Output the (X, Y) coordinate of the center of the cell containing the given text.  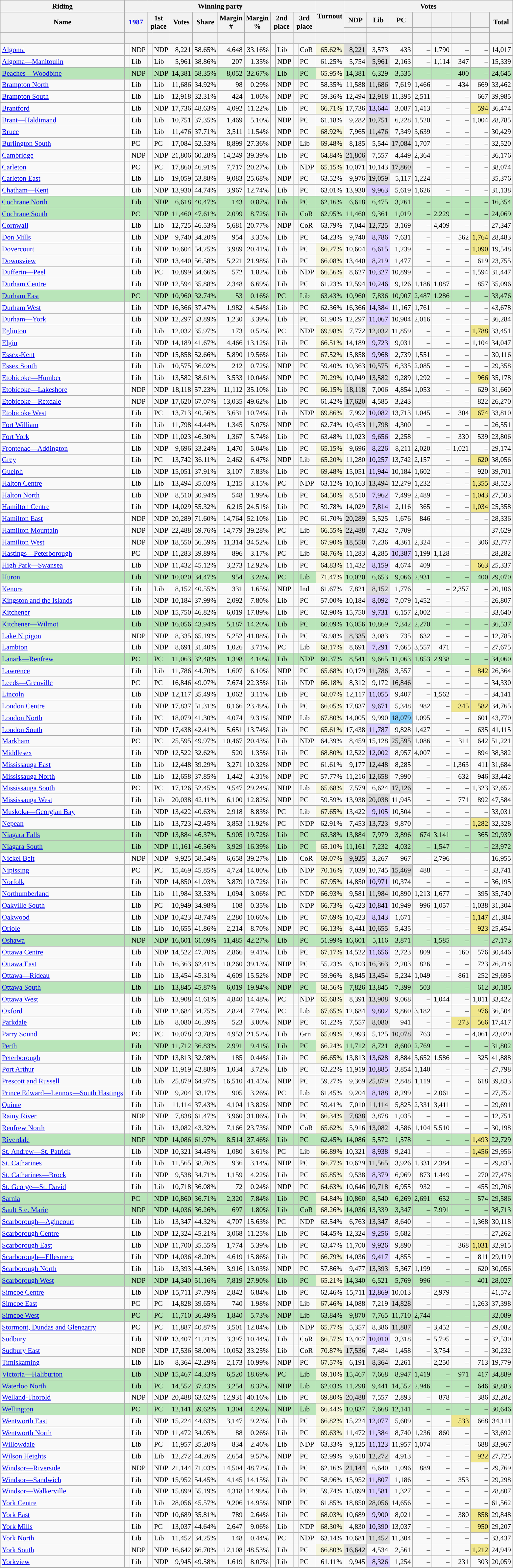
York Mills (62, 1527)
1,045 (422, 413)
3,273 (231, 566)
38,382 (501, 753)
8,786 (378, 238)
411 (480, 765)
66.08% (330, 261)
160 (461, 952)
8.83% (257, 812)
1,239 (401, 249)
1,087 (441, 284)
61.42% (330, 401)
3.61% (257, 1151)
345 (461, 706)
40.87% (205, 1328)
11,304 (401, 1538)
36,504 (501, 1011)
629 (480, 390)
3rdplace (305, 22)
1stplace (159, 22)
946 (480, 776)
1,327 (401, 1491)
Carleton (62, 167)
35.88% (205, 284)
Mississauga East (62, 765)
2,270 (422, 624)
38,523 (501, 484)
10,363 (355, 366)
1,677 (441, 894)
Burlington South (62, 144)
43.78% (205, 1034)
Nickel Belt (62, 859)
41.03% (205, 882)
33,640 (501, 613)
1,442 (231, 776)
61.97% (205, 1140)
21,384 (501, 917)
29,358 (501, 366)
2,739 (401, 355)
8,285 (401, 765)
2,020 (422, 448)
231 (461, 1562)
55.32% (205, 507)
688 (480, 1445)
11,314 (231, 542)
936 (231, 1163)
42.27% (257, 941)
59.40% (330, 366)
10,052 (231, 1351)
65.19% (205, 636)
6,615 (378, 249)
3.26% (257, 1093)
37.47% (205, 308)
148 (231, 1538)
Prescott and Russell (62, 1081)
31,684 (501, 765)
1,578 (401, 1140)
7,631 (401, 238)
858 (480, 1515)
6,100 (231, 800)
St. Catharines—Brock (62, 1175)
Eglinton (62, 331)
Etobicoke—Humber (62, 378)
68.26% (330, 1210)
61.67% (330, 589)
Etobicoke—Lakeshore (62, 390)
36.08% (205, 1187)
56.58% (205, 261)
66.89% (330, 1151)
Brant—Haldimand (62, 120)
8,540 (378, 1199)
46.39% (205, 1023)
7,579 (355, 788)
Wentworth North (62, 1433)
3.11% (257, 695)
Cochrane North (62, 202)
32.48% (205, 659)
347 (461, 62)
1,853 (422, 659)
56.59% (205, 542)
9,441 (378, 1386)
2,866 (231, 952)
7,484 (378, 1351)
10,629 (355, 1163)
667 (480, 97)
28,785 (501, 120)
31.06% (257, 1116)
St. George—St. David (62, 1187)
1,019 (401, 214)
2,691 (422, 1199)
31,802 (501, 1046)
65.77% (330, 1328)
66.27% (330, 249)
York South (62, 1550)
44.63% (205, 1421)
562 (461, 238)
143 (231, 202)
45.31% (205, 976)
58.96% (330, 1480)
59.98% (330, 636)
7.80% (257, 601)
65.95% (330, 73)
34.71% (205, 1175)
66.65% (330, 1058)
10,646 (355, 1187)
32.74% (205, 296)
1,035 (401, 1116)
36,284 (501, 319)
982 (422, 706)
9,547 (231, 788)
46.82% (205, 613)
1,367 (231, 437)
60.37% (330, 659)
30.94% (205, 495)
39.27% (257, 859)
3,533 (231, 378)
1,493 (480, 1140)
434 (461, 85)
34,141 (501, 695)
29,298 (501, 1480)
11,280 (355, 460)
523 (231, 1023)
2,261 (401, 1363)
68.56% (330, 988)
9,105 (378, 812)
61.45% (330, 1093)
41.08% (257, 636)
1,427 (422, 730)
25,358 (501, 507)
68.17% (330, 647)
4,145 (231, 1480)
2,647 (231, 1527)
2,654 (231, 1456)
10,390 (378, 1527)
33.25% (257, 1351)
3.00% (257, 1023)
66.18% (330, 683)
27,503 (501, 495)
44.44% (205, 425)
2,931 (422, 577)
9.06% (257, 1527)
1,764 (480, 238)
4,449 (401, 155)
62.99% (330, 1456)
62.45% (330, 1140)
Northumberland (62, 894)
401 (480, 1280)
5,510 (441, 1128)
46.30% (205, 437)
7,819 (231, 1280)
2,918 (231, 812)
10.66% (257, 917)
58.00% (205, 1351)
46.53% (205, 226)
1,477 (401, 261)
7,432 (378, 530)
Waterloo North (62, 1386)
14,249 (231, 155)
12,869 (378, 1292)
1,602 (422, 472)
29,174 (501, 448)
16,510 (231, 1081)
Oakwood (62, 917)
Cochrane South (62, 214)
68.03% (330, 1515)
12.92% (257, 566)
2,946 (422, 1386)
13.74% (257, 730)
2,163 (401, 62)
7,991 (441, 1210)
43.32% (205, 1128)
19.56% (257, 355)
London South (62, 730)
59.27% (330, 1081)
66.70% (205, 1550)
Simcoe Centre (62, 1292)
1,282 (480, 823)
0.52% (257, 331)
3,452 (441, 1328)
471 (441, 647)
32.31% (205, 97)
48.74% (205, 917)
37.79% (205, 1292)
34.66% (205, 272)
15,339 (501, 62)
32,089 (501, 1316)
11,656 (378, 952)
49.07% (205, 683)
3,639 (422, 132)
27.90% (257, 1280)
37.85% (205, 776)
33.89% (205, 319)
2,723 (401, 952)
16.39% (257, 847)
66.24% (330, 1046)
Peterborough (62, 1058)
26,270 (501, 401)
30,198 (501, 1128)
14,656 (401, 1503)
66.55% (330, 530)
61.61% (330, 765)
920 (480, 472)
York North (62, 1538)
11,167 (401, 308)
41.86% (205, 929)
10,179 (355, 671)
20.41% (257, 249)
25.68% (257, 179)
Ind (307, 589)
Simcoe East (62, 1304)
619 (480, 261)
34.75% (205, 1011)
3,182 (422, 1011)
Durham East (62, 296)
2,002 (422, 613)
7,717 (231, 167)
30,446 (501, 952)
Willowdale (62, 1445)
32,915 (501, 1245)
5,769 (401, 1280)
1,345 (231, 425)
Etobicoke West (62, 413)
8,021 (401, 1515)
10,260 (231, 964)
13,628 (378, 1058)
31,304 (501, 905)
58.65% (205, 50)
Parry Sound (62, 1034)
7,814 (378, 507)
1,520 (422, 120)
32.62% (205, 753)
15.63% (257, 1222)
4,466 (231, 343)
4,104 (231, 1105)
6,640 (378, 1468)
Middlesex (62, 753)
311 (461, 741)
642 (480, 741)
66.93% (330, 894)
1,619 (231, 1562)
40.47% (205, 202)
23,806 (501, 437)
62.74% (330, 425)
8,600 (401, 1046)
409 (422, 566)
Renfrew North (62, 1128)
8.07% (257, 1562)
0.87% (257, 202)
43.94% (205, 624)
71.47% (330, 577)
54.45% (205, 1480)
503 (422, 988)
Nipissing (62, 870)
30,118 (501, 1222)
6,228 (401, 120)
576 (480, 952)
12.82% (257, 800)
Wentworth East (62, 1421)
37.71% (205, 132)
6,191 (355, 1363)
9,665 (378, 659)
44.33% (205, 1374)
8,541 (355, 659)
860 (441, 1433)
Riding (62, 6)
2,796 (441, 859)
7,836 (378, 296)
1,331 (422, 1163)
1,458 (401, 1351)
7,709 (401, 530)
9,802 (378, 1011)
8,166 (231, 706)
53 (231, 296)
3,652 (422, 1058)
488 (422, 870)
63.14% (330, 1538)
11,485 (231, 941)
20.27% (257, 167)
6,955 (401, 1187)
3.17% (257, 554)
Scarborough East (62, 1245)
3,261 (401, 202)
Bruce (62, 132)
8,721 (378, 1046)
9,477 (355, 1269)
594 (480, 109)
7.83% (257, 472)
2,099 (231, 214)
353 (461, 1480)
612 (480, 988)
Prince Edward—Lennox—South Hastings (62, 1093)
54.25% (205, 249)
45.87% (205, 988)
37,398 (501, 1304)
2,824 (231, 1011)
1,128 (441, 554)
861 (461, 976)
67.57% (330, 1363)
5.07% (257, 425)
29,769 (501, 1468)
4,648 (231, 50)
8,441 (355, 929)
3,929 (231, 847)
Essex-Kent (62, 355)
45.12% (205, 566)
663 (480, 566)
8,326 (378, 1562)
8.70% (257, 929)
9,723 (378, 343)
7,453 (355, 823)
49.62% (257, 401)
3,511 (231, 132)
8,219 (378, 261)
6,624 (378, 788)
10,504 (401, 812)
668 (480, 1421)
1,452 (422, 601)
10,467 (231, 741)
9,177 (355, 765)
10,143 (378, 167)
8,740 (401, 1433)
1.80% (257, 1210)
20,106 (501, 589)
44.74% (205, 190)
1,707 (422, 144)
52.53% (205, 144)
40.55% (205, 589)
Margin# (231, 22)
14.00% (257, 870)
41,888 (501, 1058)
1987 (136, 22)
27,478 (501, 1175)
14,764 (231, 519)
66.82% (330, 1421)
33.16% (257, 50)
41.21% (205, 1339)
Parkdale (62, 1023)
32,520 (501, 144)
59.78% (330, 507)
29,939 (501, 835)
635 (480, 730)
922 (480, 1456)
5,754 (355, 62)
873 (422, 1175)
13.12% (257, 343)
13,644 (378, 109)
4,855 (401, 1257)
52.10% (257, 519)
35.81% (205, 1515)
4,840 (231, 999)
10,082 (378, 413)
14,017 (501, 50)
2,116 (401, 507)
3,960 (231, 1116)
28,336 (501, 519)
4,619 (231, 1257)
62.03% (330, 1386)
548 (231, 495)
62.41% (205, 964)
14,005 (355, 718)
44.56% (205, 1269)
24.51% (257, 507)
37.35% (205, 120)
6,653 (378, 577)
3,254 (231, 1386)
61.11% (330, 1562)
35.03% (205, 484)
7,826 (355, 988)
34,111 (501, 1421)
59.59% (330, 800)
36.11% (205, 460)
59.41% (330, 1105)
52.45% (205, 788)
26,551 (501, 425)
Norfolk (62, 882)
Yorkview (62, 1562)
98 (231, 85)
Beaches—Woodbine (62, 73)
27,752 (501, 1093)
905 (231, 1093)
41.45% (257, 1081)
9,068 (401, 999)
23.49% (257, 706)
Margin% (257, 22)
889 (422, 1468)
40.16% (257, 1398)
2,744 (422, 1316)
3.06% (257, 894)
Windsor—Riverside (62, 1468)
1,215 (231, 484)
66.80% (330, 1550)
1,074 (422, 1445)
9,289 (401, 378)
3,271 (231, 765)
63.52% (330, 179)
33,451 (501, 331)
1,062 (231, 695)
1,096 (401, 1468)
4,285 (378, 554)
3,243 (401, 401)
Sarnia (62, 1199)
0.24% (257, 1187)
32,777 (501, 542)
14.20% (257, 624)
39.62% (205, 1409)
1,368 (480, 1222)
7.84% (257, 1199)
270 (480, 1175)
7,232 (378, 847)
1,049 (422, 976)
1,761 (422, 308)
66.57% (330, 1339)
306 (480, 542)
44.70% (205, 671)
Durham Centre (62, 284)
3.35% (257, 238)
63.54% (330, 1222)
11,807 (378, 1480)
2,331 (422, 1105)
9,618 (355, 1456)
9,963 (378, 190)
14,504 (231, 1468)
0.35% (257, 905)
41,572 (501, 1292)
18.69% (257, 1374)
Grey (62, 460)
Perth (62, 1046)
20.43% (257, 741)
1,043 (480, 495)
44.26% (205, 1456)
23,755 (501, 261)
1,456 (480, 1151)
1,470 (231, 448)
Oriole (62, 929)
31,660 (501, 390)
8,092 (378, 601)
7,619 (401, 85)
10,013 (401, 1292)
69.63% (330, 1433)
12,108 (231, 1550)
39.29% (205, 765)
3,878 (378, 1116)
1,114 (441, 62)
12,077 (378, 1421)
35,178 (501, 378)
967 (401, 859)
62.90% (330, 613)
29,119 (501, 1257)
8,884 (401, 1058)
51.16% (205, 1280)
62.91% (330, 823)
10,453 (355, 425)
4,074 (231, 718)
9,172 (378, 683)
4.22% (257, 1175)
Sudbury (62, 1339)
39.89% (205, 554)
10,010 (378, 1339)
Hamilton Centre (62, 507)
10,246 (378, 284)
Grn (307, 1034)
68.76% (330, 554)
8.72% (257, 214)
Timiskaming (62, 1363)
28,807 (501, 1491)
395 (480, 894)
61.22% (330, 1023)
22,729 (501, 1140)
5,252 (231, 636)
27,173 (501, 941)
1,413 (422, 109)
4,674 (401, 566)
Simcoe West (62, 1316)
2,085 (422, 366)
1,586 (441, 1058)
35.97% (205, 331)
6,269 (401, 1199)
Lanark—Renfrew (62, 659)
40.63% (205, 812)
1,057 (441, 905)
Cornwall (62, 226)
1,466 (422, 85)
36,537 (501, 624)
16,354 (501, 202)
5.39% (257, 1245)
York Centre (62, 1503)
65.85% (330, 1175)
42.88% (205, 1070)
61,562 (501, 1503)
15.86% (257, 1257)
47,584 (501, 800)
5,348 (401, 706)
8,312 (355, 683)
9,031 (401, 343)
59.74% (330, 1491)
2,769 (422, 1046)
37.99% (205, 601)
66.13% (330, 929)
652 (441, 1199)
34.25% (205, 1538)
7,010 (355, 1105)
11.25% (257, 1234)
11,067 (378, 319)
64.50% (330, 495)
10,841 (378, 905)
Algoma—Manitoulin (62, 62)
46.56% (205, 847)
1,840 (231, 1316)
3.71% (257, 647)
34,047 (501, 343)
30,056 (501, 1269)
61.70% (330, 519)
3,853 (231, 823)
7,399 (401, 988)
5,651 (231, 730)
11,123 (378, 1445)
3,501 (231, 1328)
Port Arthur (62, 1070)
7,166 (231, 1128)
16,955 (501, 859)
19.72% (257, 835)
51.99% (330, 941)
185 (231, 1058)
12,751 (501, 1116)
38,074 (501, 167)
Ottawa East (62, 964)
4.10% (257, 659)
Durham West (62, 308)
4,724 (231, 870)
1,021 (461, 448)
9,990 (378, 718)
36,176 (501, 155)
6.10% (257, 671)
44.64% (205, 1527)
966 (480, 378)
582 (480, 706)
1,090 (480, 249)
5,367 (401, 1269)
Share (205, 22)
33,692 (501, 1433)
1,355 (480, 484)
27,725 (501, 1456)
2,561 (401, 1550)
1,547 (441, 847)
2,893 (401, 1398)
33,741 (501, 870)
48.20% (205, 1257)
6.47% (257, 460)
Welland-Thorold (62, 1398)
Hamilton Mountain (62, 530)
1,398 (231, 659)
3,573 (378, 50)
59.76% (205, 530)
1.99% (257, 495)
36.83% (205, 1046)
3,347 (401, 1210)
3,318 (401, 1339)
566 (480, 1023)
25,337 (501, 566)
14,088 (355, 1304)
8,391 (355, 999)
36.49% (205, 1316)
43,678 (501, 308)
St. Catharines (62, 1163)
7,349 (401, 132)
10,049 (355, 378)
Wilson Heights (62, 1456)
45.57% (205, 1503)
601 (480, 718)
29,207 (501, 1527)
7,079 (401, 601)
Don Mills (62, 238)
6.69% (257, 284)
6,423 (355, 905)
108 (231, 905)
1,607 (231, 671)
7,236 (378, 542)
1,323 (480, 788)
67.46% (330, 1304)
5,681 (231, 226)
1,086 (422, 741)
Leeds—Grenville (62, 683)
66.71% (330, 109)
29,586 (501, 1199)
48.53% (257, 1550)
39,833 (501, 1081)
4,609 (231, 976)
27,347 (501, 226)
13,035 (231, 401)
7,219 (378, 1304)
9.23% (257, 1421)
43,770 (501, 718)
Ottawa Centre (62, 952)
8,845 (355, 976)
Scarborough North (62, 1269)
Victoria—Haliburton (62, 1374)
61.23% (330, 284)
19,548 (501, 249)
10,885 (378, 1070)
3.28% (257, 577)
69.86% (330, 413)
37.91% (205, 472)
Ottawa South (62, 988)
2,061 (441, 1093)
9.31% (257, 718)
Muskoka—Georgian Bay (62, 812)
6,658 (231, 859)
28,483 (501, 238)
1,080 (231, 1151)
Elgin (62, 343)
63.62% (205, 1398)
11,945 (401, 800)
3,083 (378, 636)
64.45% (330, 1234)
2,258 (401, 437)
Scarborough West (62, 1280)
2.64% (257, 1515)
10.74% (257, 413)
7,291 (378, 647)
811 (480, 1257)
30,116 (501, 355)
28,282 (501, 554)
1,004 (480, 120)
13,339 (378, 1210)
17.89% (257, 613)
5.10% (257, 120)
66.44% (330, 1409)
42.29% (205, 1363)
763 (422, 1034)
39.28% (257, 530)
36.26% (205, 1210)
Algoma (62, 50)
38,056 (501, 460)
669 (480, 85)
30,646 (501, 1409)
252 (480, 976)
822 (480, 401)
39.39% (257, 155)
14.99% (257, 1491)
2,203 (401, 964)
1,551 (422, 355)
2,842 (231, 1292)
Downsview (62, 261)
2,016 (422, 319)
0.26% (257, 1433)
Windsor—Sandwich (62, 1480)
64.97% (205, 1081)
39.13% (257, 964)
7,665 (401, 647)
1,363 (461, 765)
38.76% (205, 1163)
5,116 (378, 941)
3,879 (231, 882)
10.04% (257, 378)
21.52% (257, 1034)
Hamilton West (62, 542)
Ottawa West (62, 999)
735 (401, 636)
1,774 (231, 1245)
Turnout (330, 16)
2,157 (422, 460)
0.16% (257, 296)
48.72% (257, 1468)
5,357 (355, 1328)
4.54% (257, 308)
8,938 (378, 1151)
1,232 (422, 484)
9.57% (257, 1456)
2,364 (422, 155)
69.98% (330, 331)
6,475 (378, 202)
697 (231, 1210)
27,262 (501, 1234)
48.63% (205, 109)
5,234 (401, 976)
70.87% (330, 1351)
29,835 (501, 1163)
Name (62, 22)
63.48% (330, 437)
1,212 (480, 1550)
6,329 (378, 73)
Sault Ste. Marie (62, 1210)
923 (480, 929)
9,256 (378, 1234)
Markham (62, 741)
1.06% (257, 97)
High Park—Swansea (62, 566)
London Centre (62, 706)
46.37% (205, 835)
6,969 (401, 1175)
10,071 (355, 167)
66.79% (330, 1257)
36,474 (501, 109)
65.21% (330, 1280)
29,070 (501, 577)
5,187 (231, 624)
Halton Centre (62, 484)
5,890 (231, 355)
331 (231, 589)
10.72% (257, 882)
27.36% (257, 144)
9,860 (401, 1011)
52.66% (205, 355)
33,462 (501, 85)
29,082 (501, 1328)
842 (480, 671)
5,435 (401, 929)
8,226 (378, 448)
6,215 (231, 507)
3,535 (401, 73)
4,409 (441, 226)
2,848 (401, 1081)
10,907 (401, 296)
3,087 (401, 109)
34,330 (501, 683)
9,241 (401, 1151)
57.23% (205, 390)
31,447 (501, 272)
Oshawa (62, 941)
33.53% (205, 894)
38,713 (501, 1210)
9,125 (355, 1445)
66.34% (330, 1116)
34.05% (205, 1433)
8,143 (378, 917)
7.74% (257, 1011)
2,462 (231, 460)
Niagara Falls (62, 835)
7,821 (355, 589)
Kingston and the Islands (62, 601)
10,163 (355, 484)
3,107 (231, 472)
11,787 (378, 730)
71.03% (205, 1468)
14,779 (231, 530)
846 (422, 519)
39.65% (205, 1304)
44.32% (205, 1222)
5,525 (378, 519)
5,682 (401, 1234)
5,125 (378, 1034)
33,442 (501, 776)
61.18% (330, 120)
4,061 (480, 1034)
61.09% (205, 941)
1,026 (231, 647)
6,520 (231, 1374)
34.98% (205, 905)
3,896 (401, 835)
3,967 (231, 190)
67.90% (330, 542)
3,141 (441, 835)
2,229 (441, 214)
Mississauga South (62, 788)
9,828 (401, 730)
12.74% (257, 190)
37.46% (257, 1140)
39,701 (501, 472)
1,594 (480, 272)
69.10% (330, 1374)
57.00% (330, 601)
1.98% (257, 1304)
9,369 (355, 1081)
63.38% (330, 835)
Hastings—Peterborough (62, 554)
976 (480, 1011)
1,449 (441, 1175)
35.10% (257, 390)
5.04% (257, 448)
23.73% (257, 1128)
34.52% (257, 542)
11,395 (401, 97)
Huron (62, 577)
35,376 (501, 179)
4,300 (401, 425)
11.92% (257, 823)
38.86% (205, 62)
8,185 (355, 144)
4,032 (401, 847)
8,386 (378, 1328)
30,185 (501, 988)
896 (231, 554)
47.70% (205, 952)
69.80% (330, 1398)
39,985 (501, 97)
941 (401, 1023)
11,055 (378, 695)
10.32% (257, 765)
3,871 (401, 941)
8,899 (231, 144)
35,740 (501, 894)
41.61% (205, 999)
41,115 (501, 730)
2,511 (422, 97)
Lambton (62, 647)
34.92% (205, 85)
11,112 (231, 390)
29.24% (257, 788)
33.17% (205, 1093)
32,328 (501, 823)
29,695 (501, 976)
8,052 (231, 73)
67.17% (330, 952)
6,157 (401, 613)
6,103 (355, 964)
Dufferin—Peel (62, 272)
68.30% (330, 1527)
0.29% (257, 85)
Ottawa—Rideau (62, 976)
3,926 (401, 1163)
11,581 (378, 1491)
1,011 (480, 999)
2,993 (355, 1034)
1,044 (441, 999)
950 (480, 1527)
12,002 (378, 753)
5,905 (231, 835)
23,972 (501, 847)
4,913 (401, 1456)
11.54% (257, 132)
386 (480, 1398)
8,947 (401, 1374)
38.61% (205, 378)
68.07% (330, 695)
64.63% (330, 1187)
Stormont, Dundas and Glengarry (62, 1328)
22.35% (257, 683)
713 (480, 1363)
1,213 (422, 894)
10,257 (378, 460)
Quinte (62, 1105)
27,798 (501, 1070)
1,304 (231, 1409)
1,224 (422, 179)
55.19% (205, 1491)
4,361 (401, 542)
49.97% (205, 741)
2,384 (441, 1163)
9,282 (355, 120)
11,384 (378, 1433)
8,211 (401, 448)
28,027 (501, 1280)
9,083 (231, 179)
2,250 (441, 1363)
12,931 (231, 1398)
23,020 (501, 1034)
63.79% (330, 226)
9,926 (378, 1245)
Niagara South (62, 847)
7,765 (378, 1316)
35.20% (205, 1445)
304 (461, 413)
32,652 (501, 788)
1,286 (441, 296)
65.20% (330, 460)
7,979 (378, 835)
11.22% (257, 109)
4,007 (422, 753)
10,374 (401, 882)
2.46% (257, 1445)
61.85% (330, 1503)
27,675 (501, 647)
646 (480, 1386)
7,044 (355, 226)
10,837 (355, 1409)
2,979 (441, 1292)
1,031 (480, 1245)
12,494 (355, 97)
Rainy River (62, 1116)
29,956 (501, 1151)
2,489 (422, 495)
30,232 (501, 1351)
9,417 (378, 1257)
Scarborough—Ellesmere (62, 1257)
70.29% (330, 378)
63.84% (330, 1316)
7,006 (378, 390)
17,417 (501, 1023)
61.90% (330, 319)
173 (231, 331)
273 (461, 1023)
5,572 (378, 1140)
20.77% (257, 226)
4,585 (378, 401)
4,953 (231, 1034)
66.56% (330, 272)
33.24% (205, 448)
9,671 (378, 706)
35,096 (501, 284)
3,854 (401, 1070)
64.83% (330, 566)
Scarborough Centre (62, 1234)
1,585 (441, 941)
Riverdale (62, 1140)
62.46% (330, 1292)
14.15% (257, 1480)
66.77% (330, 1163)
13.82% (257, 1105)
38,883 (501, 1386)
771 (461, 800)
5,221 (231, 261)
45.21% (205, 1234)
11,588 (355, 85)
7,990 (401, 776)
8,514 (231, 1140)
1,263 (480, 1304)
26,218 (501, 964)
13.03% (257, 1269)
3.39% (257, 319)
67.69% (330, 917)
1,095 (422, 718)
2,280 (231, 917)
46.91% (205, 167)
Kitchener—Wilmot (62, 624)
9,126 (401, 284)
6,763 (355, 1222)
10,869 (378, 624)
34,060 (501, 659)
37,629 (501, 530)
21.98% (257, 261)
59.96% (330, 976)
Lake Nipigon (62, 636)
8,379 (378, 1175)
6,521 (378, 1280)
7,965 (355, 132)
8,188 (378, 1093)
8,640 (401, 1222)
10.99% (257, 1363)
971 (461, 1374)
3,754 (441, 1351)
61.25% (330, 62)
64.23% (330, 238)
34,765 (501, 706)
26,807 (501, 601)
64.39% (330, 741)
Etobicoke—Rexdale (62, 401)
5,825 (401, 1105)
1,790 (441, 50)
1.82% (257, 272)
63.43% (330, 296)
36.71% (205, 1199)
330 (461, 437)
66.51% (330, 343)
1,094 (231, 894)
29,691 (501, 1105)
34.20% (205, 238)
932 (422, 1187)
10,327 (378, 272)
723 (480, 964)
47.61% (205, 214)
Chatham—Kent (62, 190)
4.26% (257, 1409)
4.31% (257, 776)
69.07% (330, 859)
55.23% (330, 964)
4,830 (355, 1527)
1,159 (231, 1175)
834 (231, 1445)
32,202 (501, 1398)
45.85% (205, 870)
32.67% (257, 73)
Dovercourt (62, 249)
Fort William (62, 425)
53.88% (205, 179)
1,254 (401, 1562)
9,581 (355, 894)
Scarborough—Agincourt (62, 1222)
7,772 (355, 331)
6.84% (257, 1292)
1,788 (480, 331)
7,962 (378, 495)
1,562 (441, 695)
9,900 (378, 1515)
Winning party (220, 6)
42.41% (205, 730)
417 (480, 1374)
878 (441, 1398)
Essex South (62, 366)
4,092 (231, 109)
Mississauga North (62, 776)
Cambridge (62, 155)
42.45% (205, 823)
1,676 (401, 519)
3,411 (441, 1105)
424 (231, 97)
3,267 (378, 859)
12,785 (501, 636)
20,059 (501, 1562)
5,795 (441, 1339)
3.72% (257, 1070)
2,173 (231, 1363)
1,053 (422, 390)
5,916 (355, 1128)
33,810 (501, 413)
36.02% (205, 366)
2,991 (231, 1046)
Brampton South (62, 97)
62.95% (330, 214)
63.01% (330, 190)
2,092 (231, 601)
Halton North (62, 495)
67.07% (205, 401)
8,159 (378, 566)
14.48% (257, 999)
1,292 (422, 378)
14,384 (378, 308)
8,627 (355, 272)
66.73% (330, 905)
9,407 (401, 695)
Total (501, 22)
40.56% (205, 413)
12.04% (257, 1328)
57.86% (330, 1269)
7,342 (401, 624)
533 (461, 1421)
3,989 (231, 249)
19,779 (501, 1363)
33,437 (501, 1538)
1,626 (422, 190)
Oxford (62, 1011)
Kenora (62, 589)
7,674 (231, 683)
4,318 (231, 1491)
433 (401, 50)
10,904 (401, 319)
Brantford (62, 109)
894 (480, 753)
34.45% (205, 1151)
857 (480, 284)
9,890 (401, 1245)
Kitchener (62, 613)
66.05% (330, 706)
67.80% (330, 718)
42.11% (205, 800)
9,731 (378, 613)
9,968 (378, 355)
5.74% (257, 437)
66.15% (330, 390)
72 (231, 1187)
1,119 (422, 1081)
12,279 (401, 484)
1,038 (480, 905)
10,890 (401, 894)
70.16% (330, 870)
26,364 (501, 671)
London North (62, 718)
Sudbury East (62, 1351)
63.33% (330, 1445)
60.09% (330, 624)
520 (231, 753)
2,324 (422, 542)
Hamilton East (62, 519)
Nepean (62, 823)
368 (461, 1245)
1,776 (401, 589)
24,645 (501, 73)
25,454 (501, 929)
1,671 (401, 917)
St. Andrew—St. Patrick (62, 1151)
Wellington (62, 1409)
11,859 (401, 331)
19.94% (257, 988)
31.40% (205, 647)
32.98% (205, 1058)
Lawrence (62, 671)
9,361 (378, 214)
5,544 (378, 144)
32,530 (501, 1339)
2ndplace (281, 22)
Fort York (62, 437)
8,957 (401, 753)
4,707 (231, 1222)
4,854 (401, 390)
51.31% (205, 706)
31,138 (501, 190)
24,069 (501, 214)
68.80% (330, 753)
11,216 (355, 776)
740 (231, 1304)
65.61% (330, 730)
Guelph (62, 472)
33,476 (501, 296)
10,745 (378, 870)
2,487 (422, 296)
7,499 (401, 495)
49.58% (205, 1562)
41.67% (205, 343)
212 (231, 366)
Oakville South (62, 905)
10.44% (257, 1339)
34,889 (501, 1374)
5,609 (401, 1421)
5.73% (257, 1316)
71.60% (205, 519)
8.37% (257, 1386)
Lincoln (62, 695)
3,916 (231, 1269)
3.14% (257, 1163)
59.36% (330, 97)
3,169 (401, 226)
892 (480, 800)
7,992 (355, 413)
380 (461, 1515)
618 (480, 1081)
62.22% (330, 1070)
826 (422, 964)
67.52% (330, 355)
63.12% (330, 484)
3,068 (231, 1234)
9,656 (378, 437)
574 (480, 1199)
8,299 (401, 1093)
11,298 (355, 1386)
2,320 (231, 1199)
3,397 (231, 1339)
62.36% (330, 308)
30,429 (501, 132)
2,214 (231, 929)
35.55% (205, 1245)
5,117 (401, 179)
57.77% (330, 776)
67.95% (330, 882)
63.47% (330, 1245)
14.95% (257, 1503)
88 (231, 1433)
65.09% (330, 1034)
18,850 (355, 1503)
0.72% (257, 366)
65.10% (330, 847)
34.47% (205, 577)
51,221 (501, 741)
3,147 (231, 1421)
3.15% (257, 484)
572 (231, 272)
10,387 (401, 554)
1,419 (422, 1374)
4,534 (378, 1550)
58.54% (205, 859)
15,128 (378, 741)
2,357 (461, 589)
1,230 (231, 319)
9,066 (401, 577)
789 (231, 1515)
1,147 (480, 917)
809 (422, 952)
8,459 (355, 741)
Frontenac—Addington (62, 448)
36,195 (501, 882)
9,206 (231, 1503)
York East (62, 1515)
33,422 (501, 999)
35.49% (205, 695)
68.92% (330, 132)
11,944 (378, 472)
10,681 (355, 1538)
24,949 (501, 1550)
325 (480, 1058)
13,938 (355, 800)
33,031 (501, 812)
Carleton East (62, 179)
9,976 (355, 179)
3,631 (231, 413)
Brampton North (62, 85)
10,971 (378, 882)
15.52% (257, 976)
539 (480, 437)
1,469 (231, 120)
303 (480, 1562)
1,982 (231, 308)
6,335 (401, 366)
1,140 (422, 1070)
Durham—York (62, 319)
7,039 (355, 870)
207 (231, 62)
Mississauga West (62, 800)
61.47% (205, 1116)
33,967 (501, 1445)
2,348 (231, 284)
1.65% (257, 589)
29,706 (501, 1187)
4,586 (401, 1128)
29,848 (501, 1515)
Windsor—Walkerville (62, 1491)
41.30% (205, 718)
2,938 (441, 659)
1,236 (422, 1433)
5,619 (401, 190)
455 (480, 1187)
60.28% (205, 155)
